Extract the (X, Y) coordinate from the center of the cell holding the provided text.  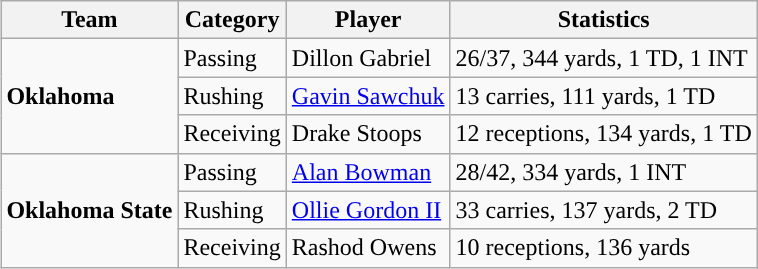
Ollie Gordon II (368, 210)
28/42, 334 yards, 1 INT (604, 172)
13 carries, 111 yards, 1 TD (604, 96)
Category (232, 20)
Drake Stoops (368, 134)
Rashod Owens (368, 248)
Team (90, 20)
10 receptions, 136 yards (604, 248)
12 receptions, 134 yards, 1 TD (604, 134)
Gavin Sawchuk (368, 96)
33 carries, 137 yards, 2 TD (604, 210)
Alan Bowman (368, 172)
Player (368, 20)
26/37, 344 yards, 1 TD, 1 INT (604, 58)
Statistics (604, 20)
Dillon Gabriel (368, 58)
Oklahoma (90, 96)
Oklahoma State (90, 210)
